Locate the cell with the specified text and output its [X, Y] center coordinate. 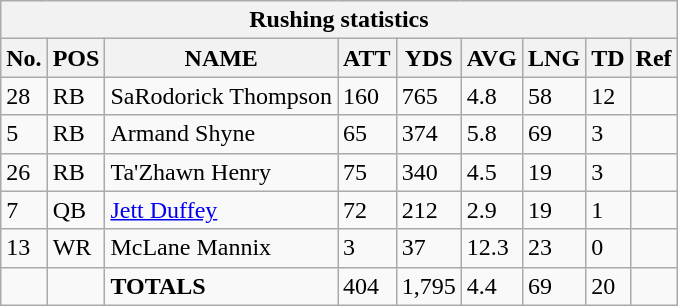
0 [608, 248]
AVG [492, 58]
TD [608, 58]
28 [24, 96]
Jett Duffey [222, 210]
2.9 [492, 210]
SaRodorick Thompson [222, 96]
4.5 [492, 172]
YDS [428, 58]
26 [24, 172]
13 [24, 248]
12.3 [492, 248]
1,795 [428, 286]
QB [76, 210]
37 [428, 248]
72 [368, 210]
TOTALS [222, 286]
765 [428, 96]
1 [608, 210]
65 [368, 134]
Ref [654, 58]
7 [24, 210]
5 [24, 134]
McLane Mannix [222, 248]
160 [368, 96]
75 [368, 172]
ATT [368, 58]
LNG [554, 58]
23 [554, 248]
404 [368, 286]
Rushing statistics [339, 20]
POS [76, 58]
NAME [222, 58]
340 [428, 172]
5.8 [492, 134]
WR [76, 248]
No. [24, 58]
Armand Shyne [222, 134]
20 [608, 286]
58 [554, 96]
Ta'Zhawn Henry [222, 172]
212 [428, 210]
4.8 [492, 96]
4.4 [492, 286]
12 [608, 96]
374 [428, 134]
